Provide the [X, Y] coordinate of the cell's center where the given text is located.  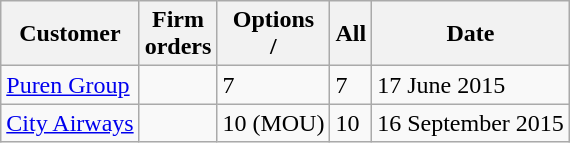
All [351, 34]
17 June 2015 [471, 85]
City Airways [70, 123]
16 September 2015 [471, 123]
10 (MOU) [274, 123]
Firmorders [178, 34]
Date [471, 34]
Customer [70, 34]
10 [351, 123]
Puren Group [70, 85]
Options/ [274, 34]
